For the text-containing cell, return its midpoint in [x, y] coordinate format. 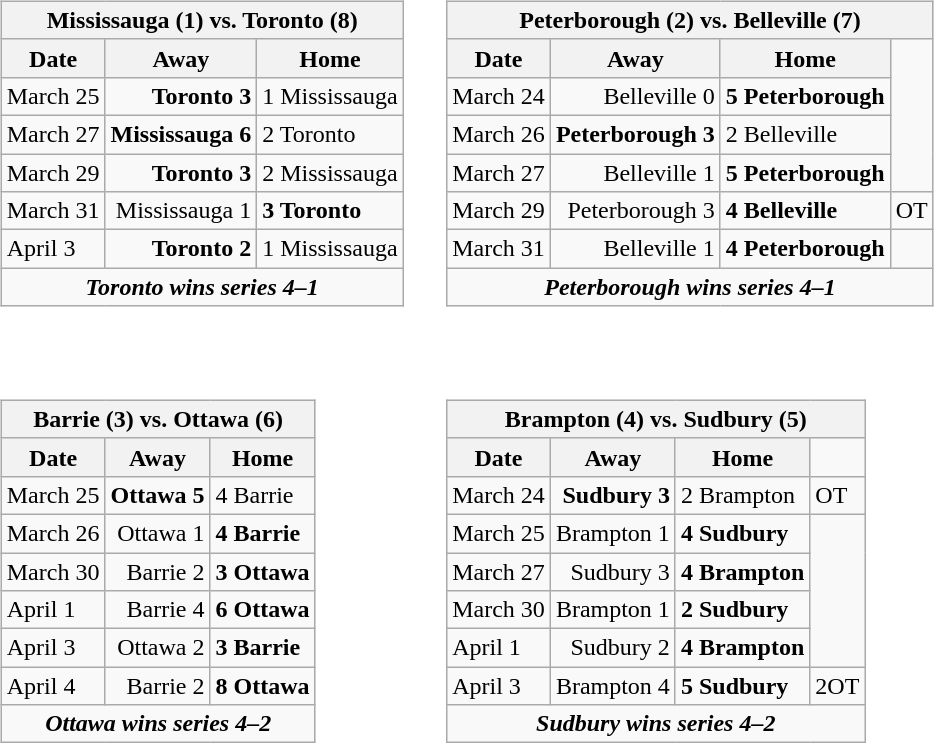
Barrie (3) vs. Ottawa (6) [158, 419]
Toronto 2 [181, 249]
Sudbury 2 [612, 648]
3 Toronto [330, 211]
4 Belleville [805, 211]
Brampton (4) vs. Sudbury (5) [656, 419]
8 Ottawa [262, 686]
Belleville 0 [635, 96]
Peterborough wins series 4–1 [690, 287]
Ottawa wins series 4–2 [158, 724]
Brampton 4 [612, 686]
2 Sudbury [742, 610]
2 Brampton [742, 495]
2 Belleville [805, 134]
Ottawa 1 [158, 533]
Peterborough (2) vs. Belleville (7) [690, 20]
Mississauga 1 [181, 211]
2OT [838, 686]
Mississauga (1) vs. Toronto (8) [202, 20]
Mississauga 6 [181, 134]
2 Mississauga [330, 173]
6 Ottawa [262, 610]
Sudbury wins series 4–2 [656, 724]
4 Sudbury [742, 533]
2 Toronto [330, 134]
3 Ottawa [262, 571]
4 Peterborough [805, 249]
Toronto wins series 4–1 [202, 287]
April 4 [53, 686]
Barrie 4 [158, 610]
3 Barrie [262, 648]
Ottawa 2 [158, 648]
Ottawa 5 [158, 495]
5 Sudbury [742, 686]
